From the cell containing the given text, extract its center point as [x, y] coordinate. 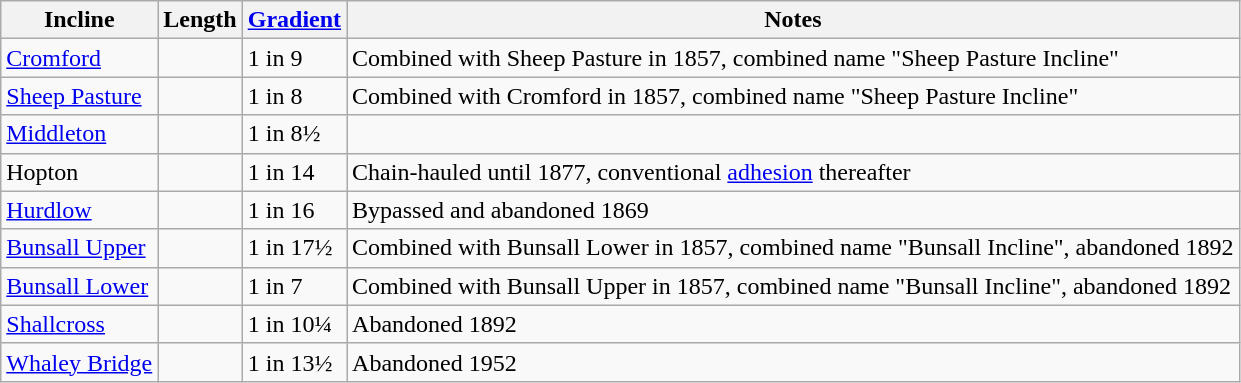
Sheep Pasture [80, 96]
1 in 8½ [294, 134]
Abandoned 1952 [793, 362]
Combined with Cromford in 1857, combined name "Sheep Pasture Incline" [793, 96]
Combined with Bunsall Lower in 1857, combined name "Bunsall Incline", abandoned 1892 [793, 248]
Length [200, 20]
Middleton [80, 134]
Incline [80, 20]
Whaley Bridge [80, 362]
1 in 17½ [294, 248]
Bunsall Lower [80, 286]
1 in 10¼ [294, 324]
Hopton [80, 172]
1 in 7 [294, 286]
1 in 13½ [294, 362]
1 in 16 [294, 210]
1 in 9 [294, 58]
Shallcross [80, 324]
Cromford [80, 58]
Chain-hauled until 1877, conventional adhesion thereafter [793, 172]
Bunsall Upper [80, 248]
Hurdlow [80, 210]
Abandoned 1892 [793, 324]
Combined with Bunsall Upper in 1857, combined name "Bunsall Incline", abandoned 1892 [793, 286]
1 in 8 [294, 96]
Gradient [294, 20]
1 in 14 [294, 172]
Notes [793, 20]
Bypassed and abandoned 1869 [793, 210]
Combined with Sheep Pasture in 1857, combined name "Sheep Pasture Incline" [793, 58]
